Extract the (X, Y) coordinate from the center of the cell holding the provided text.  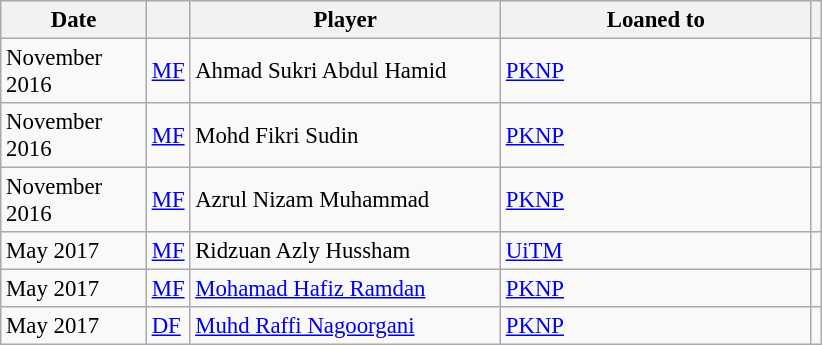
Ridzuan Azly Hussham (346, 251)
UiTM (656, 251)
Loaned to (656, 20)
Mohamad Hafiz Ramdan (346, 289)
Mohd Fikri Sudin (346, 136)
Player (346, 20)
Ahmad Sukri Abdul Hamid (346, 72)
Azrul Nizam Muhammad (346, 200)
Date (74, 20)
